Return [X, Y] of the center of cell containing provided text 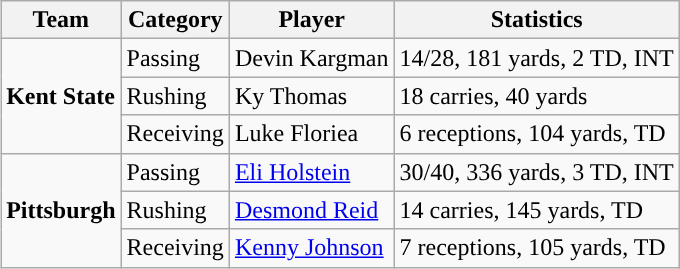
6 receptions, 104 yards, TD [536, 134]
Kent State [61, 96]
14 carries, 145 yards, TD [536, 210]
Team [61, 20]
Category [175, 20]
14/28, 181 yards, 2 TD, INT [536, 58]
Kenny Johnson [312, 248]
18 carries, 40 yards [536, 96]
Player [312, 20]
Ky Thomas [312, 96]
Devin Kargman [312, 58]
Eli Holstein [312, 172]
Statistics [536, 20]
Luke Floriea [312, 134]
7 receptions, 105 yards, TD [536, 248]
Desmond Reid [312, 210]
Pittsburgh [61, 210]
30/40, 336 yards, 3 TD, INT [536, 172]
